Scan for the cell matching the given text and deliver its [x, y] coordinate at center. 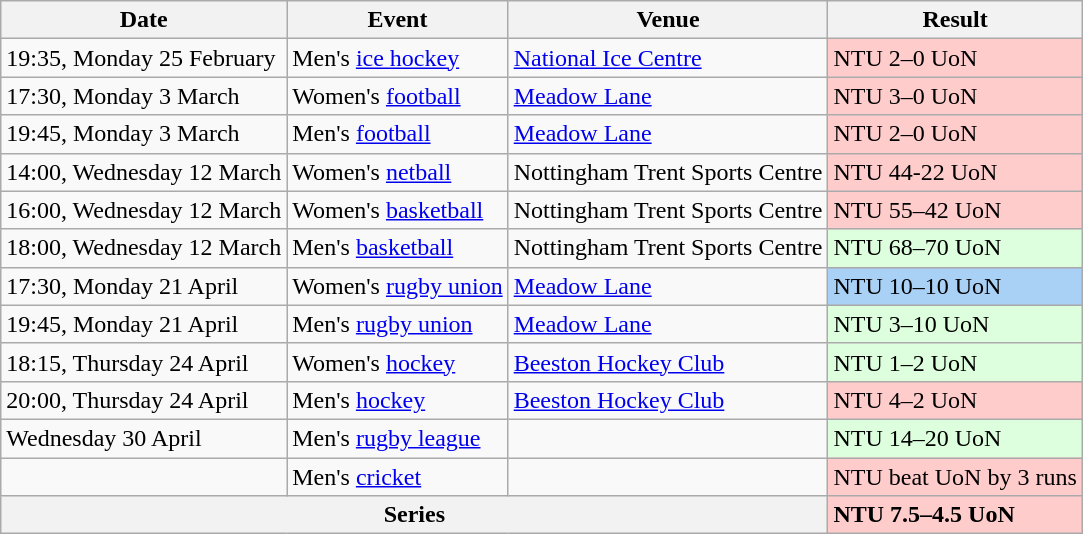
14:00, Wednesday 12 March [144, 172]
Event [398, 20]
NTU 3–10 UoN [955, 324]
17:30, Monday 21 April [144, 286]
18:00, Wednesday 12 March [144, 248]
17:30, Monday 3 March [144, 96]
NTU 4–2 UoN [955, 400]
NTU 68–70 UoN [955, 248]
NTU 1–2 UoN [955, 362]
Series [414, 515]
Women's basketball [398, 210]
Women's rugby union [398, 286]
NTU 44-22 UoN [955, 172]
19:35, Monday 25 February [144, 58]
Men's rugby union [398, 324]
NTU 10–10 UoN [955, 286]
Women's hockey [398, 362]
Men's basketball [398, 248]
Men's ice hockey [398, 58]
Women's football [398, 96]
Men's hockey [398, 400]
NTU 3–0 UoN [955, 96]
Result [955, 20]
Men's cricket [398, 477]
Venue [668, 20]
Men's rugby league [398, 438]
Women's netball [398, 172]
20:00, Thursday 24 April [144, 400]
19:45, Monday 3 March [144, 134]
NTU beat UoN by 3 runs [955, 477]
Date [144, 20]
18:15, Thursday 24 April [144, 362]
Men's football [398, 134]
Wednesday 30 April [144, 438]
16:00, Wednesday 12 March [144, 210]
National Ice Centre [668, 58]
NTU 14–20 UoN [955, 438]
NTU 7.5–4.5 UoN [955, 515]
19:45, Monday 21 April [144, 324]
NTU 55–42 UoN [955, 210]
